Identify which cell holds the provided text, then report its (X, Y) central coordinate. 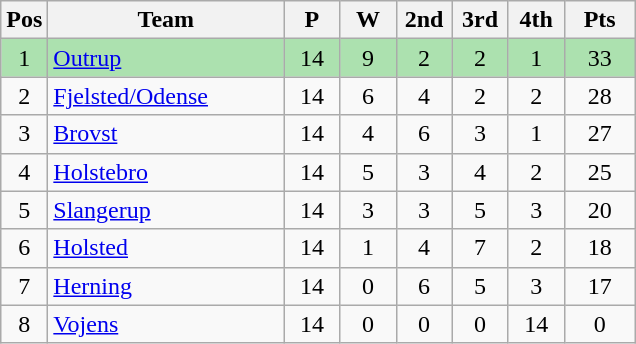
9 (368, 58)
Team (166, 20)
Holstebro (166, 172)
4th (536, 20)
17 (600, 286)
W (368, 20)
Holsted (166, 248)
Pts (600, 20)
Brovst (166, 134)
P (312, 20)
20 (600, 210)
Slangerup (166, 210)
Vojens (166, 324)
27 (600, 134)
Pos (24, 20)
25 (600, 172)
Herning (166, 286)
18 (600, 248)
2nd (424, 20)
8 (24, 324)
33 (600, 58)
Fjelsted/Odense (166, 96)
Outrup (166, 58)
3rd (480, 20)
28 (600, 96)
